Detect which cell encompasses the target text, then output its (X, Y) center coordinate. 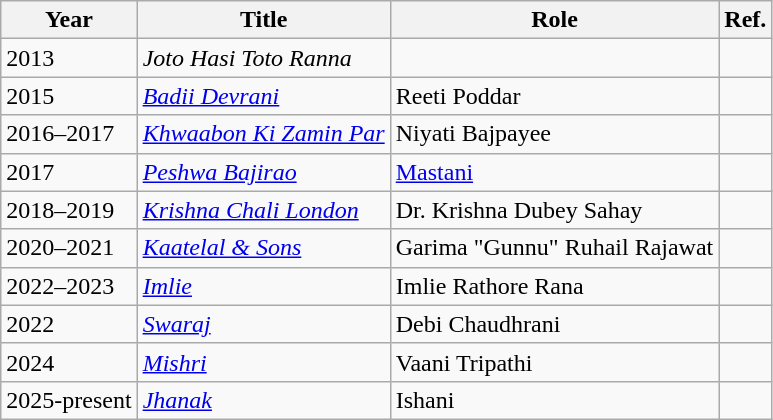
Badii Devrani (264, 96)
Mastani (554, 172)
2013 (69, 58)
Ishani (554, 400)
Vaani Tripathi (554, 362)
Niyati Bajpayee (554, 134)
Title (264, 20)
2022 (69, 324)
Mishri (264, 362)
Reeti Poddar (554, 96)
2017 (69, 172)
Jhanak (264, 400)
Kaatelal & Sons (264, 248)
Role (554, 20)
Ref. (746, 20)
Year (69, 20)
2018–2019 (69, 210)
Swaraj (264, 324)
Imlie Rathore Rana (554, 286)
Imlie (264, 286)
2015 (69, 96)
2020–2021 (69, 248)
Joto Hasi Toto Ranna (264, 58)
Peshwa Bajirao (264, 172)
Khwaabon Ki Zamin Par (264, 134)
Dr. Krishna Dubey Sahay (554, 210)
2024 (69, 362)
2025-present (69, 400)
Debi Chaudhrani (554, 324)
2016–2017 (69, 134)
Krishna Chali London (264, 210)
Garima "Gunnu" Ruhail Rajawat (554, 248)
2022–2023 (69, 286)
